Locate the cell with the specified text and output its [X, Y] center coordinate. 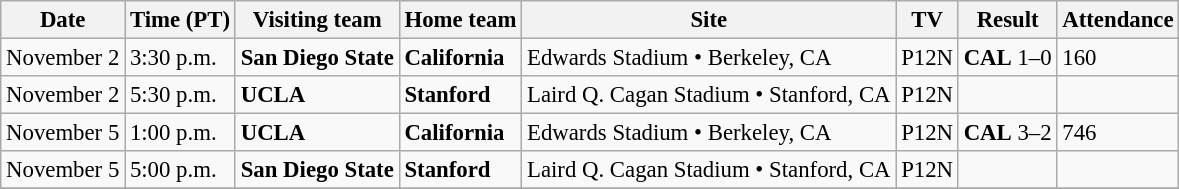
CAL 1–0 [1008, 58]
Result [1008, 20]
Visiting team [317, 20]
Date [63, 20]
3:30 p.m. [180, 58]
CAL 3–2 [1008, 133]
160 [1118, 58]
Time (PT) [180, 20]
TV [928, 20]
1:00 p.m. [180, 133]
5:00 p.m. [180, 170]
Home team [460, 20]
746 [1118, 133]
Site [709, 20]
Attendance [1118, 20]
5:30 p.m. [180, 95]
